Extract the [x, y] coordinate from the center of the cell holding the provided text.  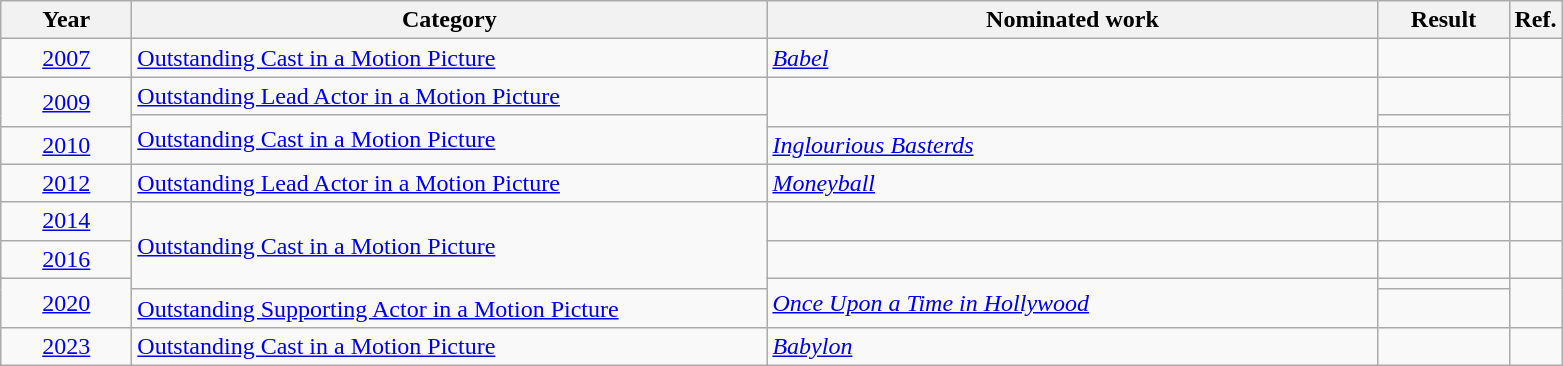
Year [66, 20]
2016 [66, 259]
2020 [66, 302]
Nominated work [1072, 20]
Babylon [1072, 346]
2007 [66, 58]
Ref. [1536, 20]
Inglourious Basterds [1072, 145]
2014 [66, 221]
2010 [66, 145]
2023 [66, 346]
Outstanding Supporting Actor in a Motion Picture [450, 308]
2009 [66, 102]
Once Upon a Time in Hollywood [1072, 302]
Category [450, 20]
Result [1444, 20]
2012 [66, 183]
Moneyball [1072, 183]
Babel [1072, 58]
